Return [x, y] of the center of cell containing provided text 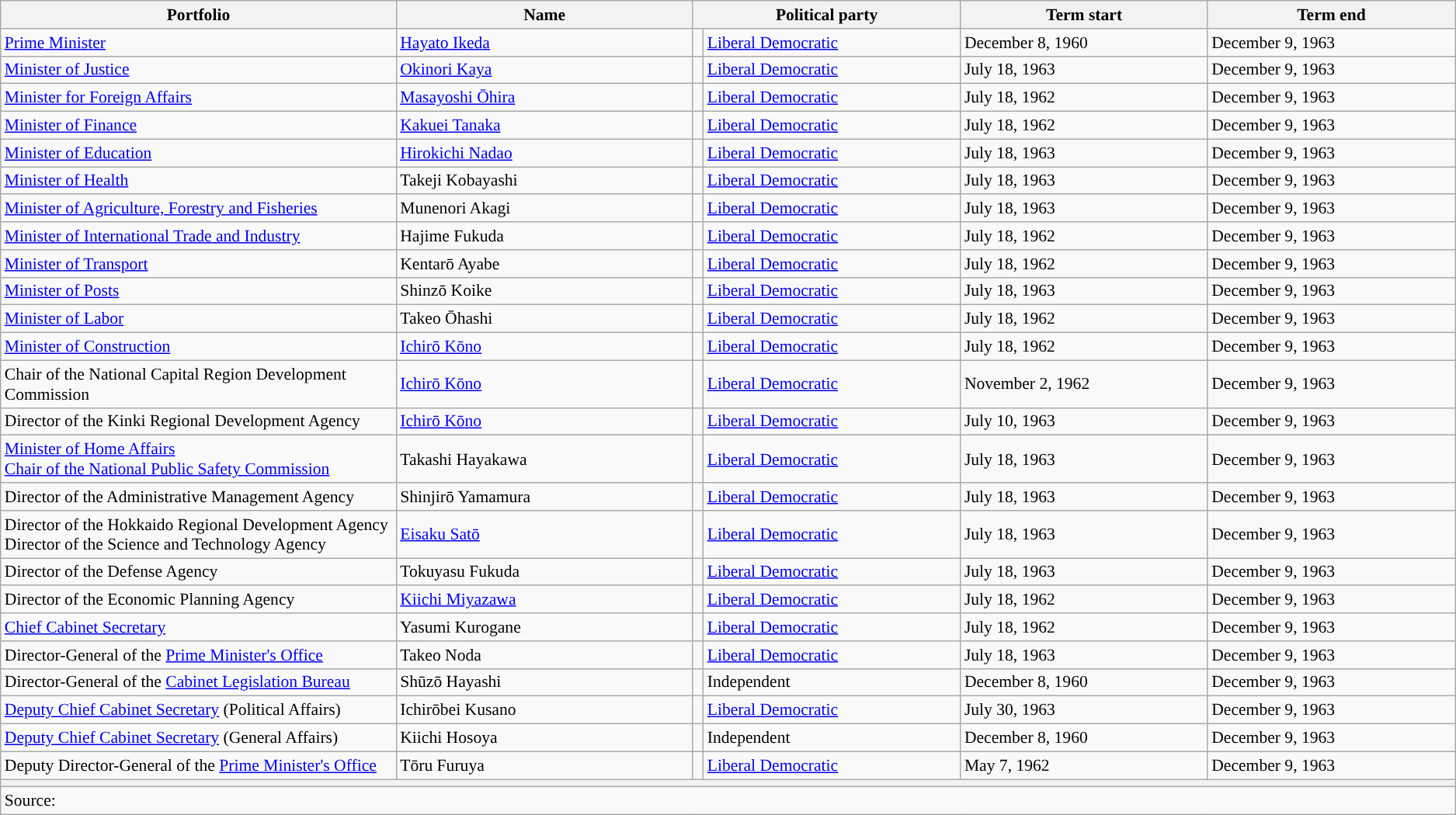
Ichirōbei Kusano [544, 710]
November 2, 1962 [1084, 383]
Minister of Health [199, 181]
Deputy Chief Cabinet Secretary (Political Affairs) [199, 710]
Director of the Kinki Regional Development Agency [199, 421]
Deputy Director-General of the Prime Minister's Office [199, 765]
Minister of International Trade and Industry [199, 236]
Hayato Ikeda [544, 43]
Hajime Fukuda [544, 236]
Minister of Finance [199, 126]
Minister of Labor [199, 319]
Munenori Akagi [544, 209]
Kakuei Tanaka [544, 126]
Tokuyasu Fukuda [544, 572]
Minister of Justice [199, 70]
May 7, 1962 [1084, 765]
Term start [1084, 15]
Shinjirō Yamamura [544, 497]
Minister of Home AffairsChair of the National Public Safety Commission [199, 460]
Minister of Transport [199, 264]
Term end [1331, 15]
Tōru Furuya [544, 765]
Source: [728, 801]
Director of the Hokkaido Regional Development AgencyDirector of the Science and Technology Agency [199, 534]
Kentarō Ayabe [544, 264]
Minister of Construction [199, 347]
Director of the Economic Planning Agency [199, 600]
Director-General of the Cabinet Legislation Bureau [199, 682]
Director-General of the Prime Minister's Office [199, 655]
Director of the Defense Agency [199, 572]
Takeo Noda [544, 655]
Portfolio [199, 15]
Chief Cabinet Secretary [199, 627]
July 30, 1963 [1084, 710]
Political party [826, 15]
Takeji Kobayashi [544, 181]
Eisaku Satō [544, 534]
Prime Minister [199, 43]
Minister of Posts [199, 291]
Deputy Chief Cabinet Secretary (General Affairs) [199, 738]
Shinzō Koike [544, 291]
Minister of Education [199, 153]
Okinori Kaya [544, 70]
Kiichi Hosoya [544, 738]
Takeo Ōhashi [544, 319]
Shūzō Hayashi [544, 682]
Yasumi Kurogane [544, 627]
Masayoshi Ōhira [544, 98]
Hirokichi Nadao [544, 153]
Chair of the National Capital Region Development Commission [199, 383]
Director of the Administrative Management Agency [199, 497]
Minister for Foreign Affairs [199, 98]
Name [544, 15]
Takashi Hayakawa [544, 460]
Kiichi Miyazawa [544, 600]
July 10, 1963 [1084, 421]
Minister of Agriculture, Forestry and Fisheries [199, 209]
